Pinpoint the cell where the given text exists, returning its (X, Y) midpoint coordinate. 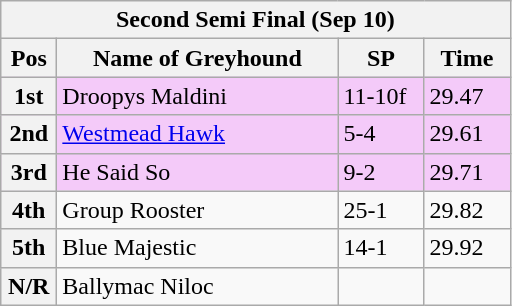
Blue Majestic (198, 248)
Westmead Hawk (198, 134)
Ballymac Niloc (198, 286)
N/R (29, 286)
14-1 (381, 248)
Second Semi Final (Sep 10) (256, 20)
Name of Greyhound (198, 58)
3rd (29, 172)
Pos (29, 58)
2nd (29, 134)
29.47 (467, 96)
Group Rooster (198, 210)
29.71 (467, 172)
29.82 (467, 210)
5th (29, 248)
4th (29, 210)
Droopys Maldini (198, 96)
1st (29, 96)
He Said So (198, 172)
29.61 (467, 134)
11-10f (381, 96)
SP (381, 58)
5-4 (381, 134)
25-1 (381, 210)
29.92 (467, 248)
9-2 (381, 172)
Time (467, 58)
